Extract the [X, Y] coordinate from the center of the cell holding the provided text.  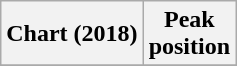
Peakposition [189, 34]
Chart (2018) [72, 34]
